Scan for the cell matching the given text and deliver its [x, y] coordinate at center. 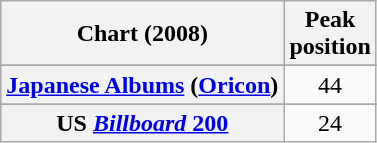
24 [330, 123]
44 [330, 85]
Peakposition [330, 34]
Chart (2008) [142, 34]
Japanese Albums (Oricon) [142, 85]
US Billboard 200 [142, 123]
